Provide the (x, y) coordinate of the cell's center where the given text is located.  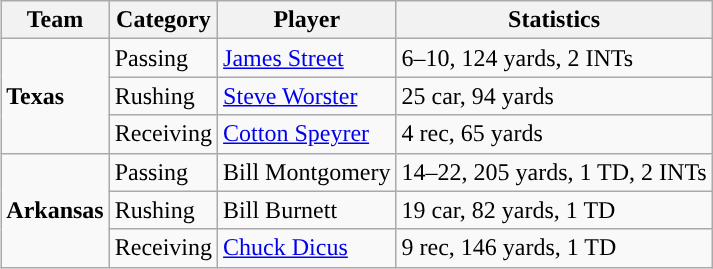
Team (55, 20)
Player (307, 20)
9 rec, 146 yards, 1 TD (554, 248)
James Street (307, 58)
Category (163, 20)
6–10, 124 yards, 2 INTs (554, 58)
25 car, 94 yards (554, 96)
Bill Burnett (307, 210)
Steve Worster (307, 96)
Texas (55, 96)
19 car, 82 yards, 1 TD (554, 210)
Arkansas (55, 210)
Bill Montgomery (307, 172)
4 rec, 65 yards (554, 134)
14–22, 205 yards, 1 TD, 2 INTs (554, 172)
Statistics (554, 20)
Chuck Dicus (307, 248)
Cotton Speyrer (307, 134)
